Provide the (X, Y) coordinate of the cell's center where the given text is located.  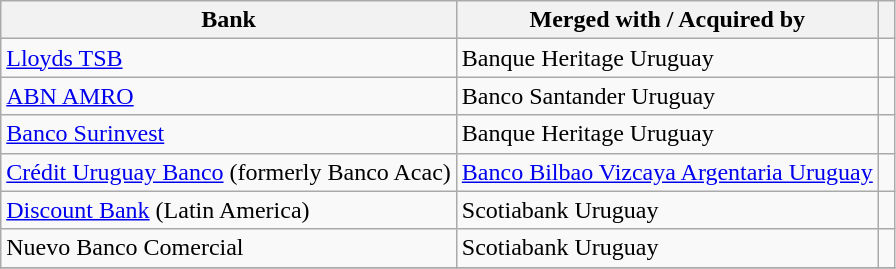
Banco Santander Uruguay (667, 96)
Bank (229, 20)
Banco Bilbao Vizcaya Argentaria Uruguay (667, 172)
Merged with / Acquired by (667, 20)
Banco Surinvest (229, 134)
Nuevo Banco Comercial (229, 248)
Lloyds TSB (229, 58)
ABN AMRO (229, 96)
Discount Bank (Latin America) (229, 210)
Crédit Uruguay Banco (formerly Banco Acac) (229, 172)
